Find where the given text appears and provide that cell's center as (X, Y) coordinate. 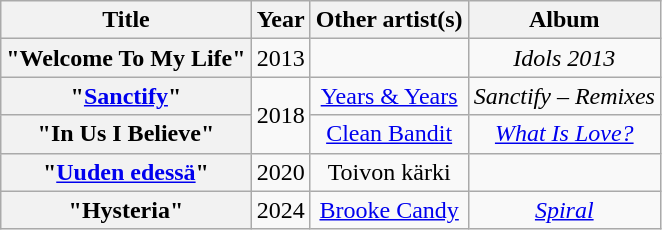
2024 (280, 210)
Clean Bandit (389, 134)
"Welcome To My Life" (126, 58)
"Hysteria" (126, 210)
Sanctify – Remixes (564, 96)
Idols 2013 (564, 58)
Album (564, 20)
Other artist(s) (389, 20)
2018 (280, 115)
What Is Love? (564, 134)
"In Us I Believe" (126, 134)
Spiral (564, 210)
"Sanctify" (126, 96)
Year (280, 20)
2013 (280, 58)
Toivon kärki (389, 172)
Title (126, 20)
"Uuden edessä" (126, 172)
Brooke Candy (389, 210)
Years & Years (389, 96)
2020 (280, 172)
